Find where the given text appears and provide that cell's center as (X, Y) coordinate. 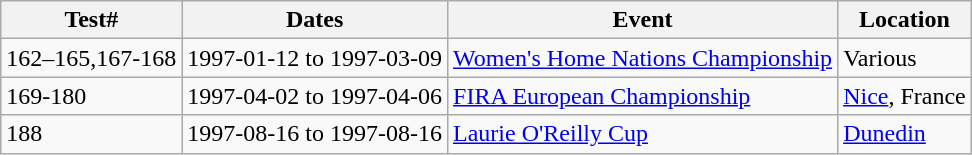
Event (643, 20)
Dates (315, 20)
1997-01-12 to 1997-03-09 (315, 58)
FIRA European Championship (643, 96)
Women's Home Nations Championship (643, 58)
188 (92, 134)
Nice, France (905, 96)
162–165,167-168 (92, 58)
Dunedin (905, 134)
Test# (92, 20)
1997-04-02 to 1997-04-06 (315, 96)
Various (905, 58)
Location (905, 20)
Laurie O'Reilly Cup (643, 134)
169-180 (92, 96)
1997-08-16 to 1997-08-16 (315, 134)
